From the cell containing the given text, extract its center point as (X, Y) coordinate. 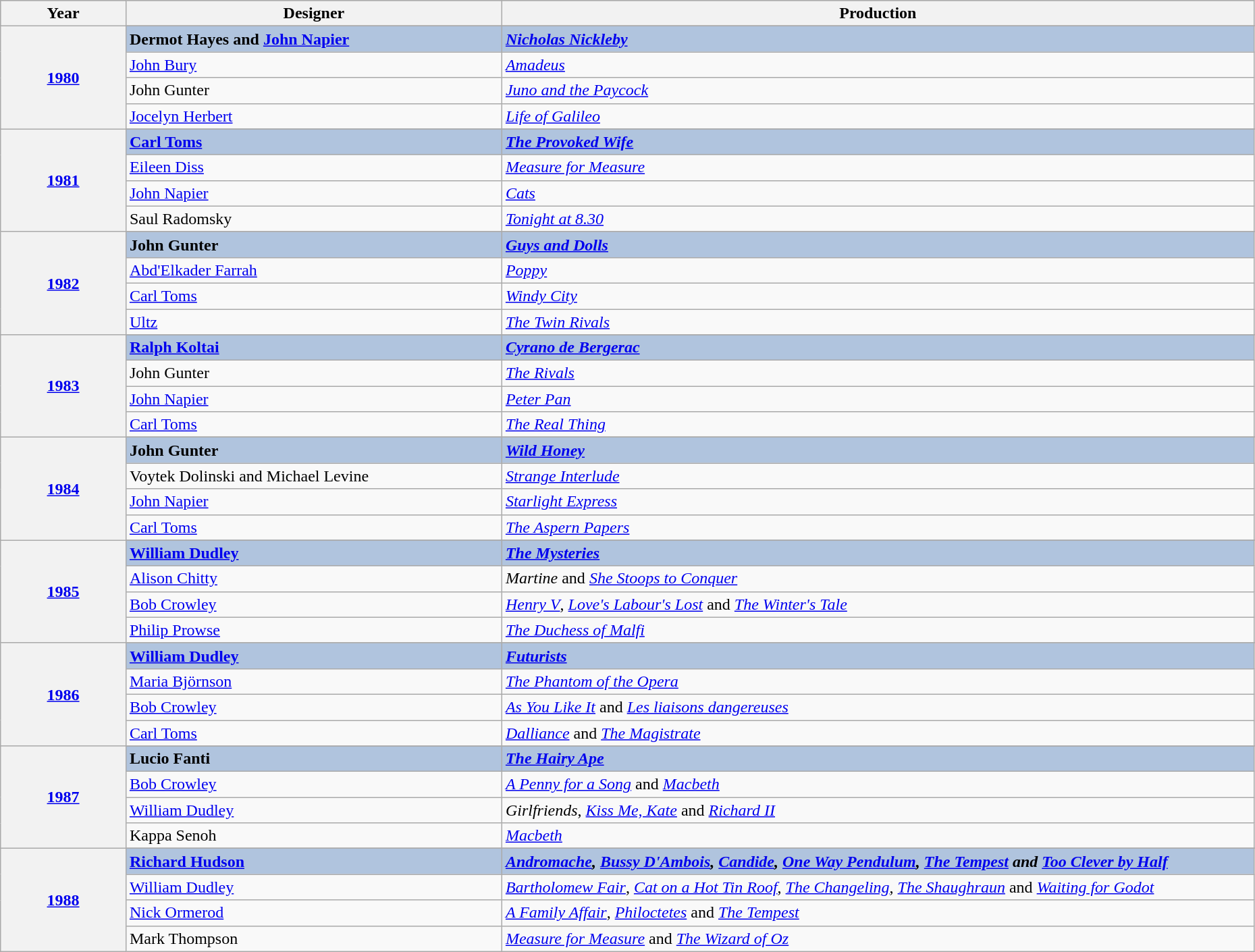
Measure for Measure (878, 167)
The Provoked Wife (878, 142)
Production (878, 14)
Henry V, Love's Labour's Lost and The Winter's Tale (878, 604)
Martine and She Stoops to Conquer (878, 579)
1981 (63, 180)
Alison Chitty (313, 579)
A Penny for a Song and Macbeth (878, 785)
The Rivals (878, 373)
Andromache, Bussy D'Ambois, Candide, One Way Pendulum, The Tempest and Too Clever by Half (878, 862)
Juno and the Paycock (878, 90)
Futurists (878, 656)
Nicholas Nickleby (878, 39)
Cyrano de Bergerac (878, 348)
A Family Affair, Philoctetes and The Tempest (878, 913)
Guys and Dolls (878, 244)
Strange Interlude (878, 476)
Amadeus (878, 65)
Eileen Diss (313, 167)
Girlfriends, Kiss Me, Kate and Richard II (878, 810)
1980 (63, 78)
As You Like It and Les liaisons dangereuses (878, 707)
1988 (63, 900)
John Bury (313, 65)
Richard Hudson (313, 862)
The Phantom of the Opera (878, 681)
Designer (313, 14)
Abd'Elkader Farrah (313, 270)
1983 (63, 386)
The Duchess of Malfi (878, 630)
Dalliance and The Magistrate (878, 733)
Mark Thompson (313, 938)
Ultz (313, 322)
Bartholomew Fair, Cat on a Hot Tin Roof, The Changeling, The Shaughraun and Waiting for Godot (878, 887)
Macbeth (878, 836)
Dermot Hayes and John Napier (313, 39)
Philip Prowse (313, 630)
1985 (63, 591)
1984 (63, 489)
1982 (63, 283)
Life of Galileo (878, 116)
1987 (63, 797)
Year (63, 14)
1986 (63, 694)
Ralph Koltai (313, 348)
The Mysteries (878, 553)
Windy City (878, 296)
Nick Ormerod (313, 913)
Maria Björnson (313, 681)
The Real Thing (878, 425)
Cats (878, 193)
Kappa Senoh (313, 836)
Lucio Fanti (313, 759)
Poppy (878, 270)
Starlight Express (878, 502)
The Twin Rivals (878, 322)
Tonight at 8.30 (878, 219)
The Hairy Ape (878, 759)
Voytek Dolinski and Michael Levine (313, 476)
Jocelyn Herbert (313, 116)
Measure for Measure and The Wizard of Oz (878, 938)
Saul Radomsky (313, 219)
Peter Pan (878, 399)
Wild Honey (878, 450)
The Aspern Papers (878, 527)
